Determine the [x, y] coordinate at the center of the cell enclosing the given text.  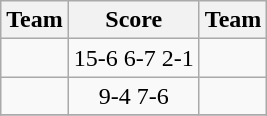
Score [134, 20]
9-4 7-6 [134, 96]
15-6 6-7 2-1 [134, 58]
